Output the [X, Y] coordinate of the center of the cell containing the given text.  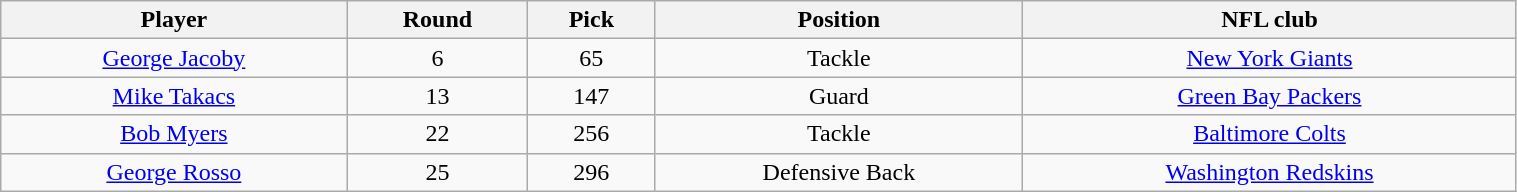
Washington Redskins [1270, 172]
Guard [839, 96]
Position [839, 20]
New York Giants [1270, 58]
296 [592, 172]
Bob Myers [174, 134]
6 [438, 58]
25 [438, 172]
65 [592, 58]
Player [174, 20]
147 [592, 96]
George Rosso [174, 172]
Round [438, 20]
256 [592, 134]
Baltimore Colts [1270, 134]
22 [438, 134]
George Jacoby [174, 58]
Pick [592, 20]
Green Bay Packers [1270, 96]
NFL club [1270, 20]
Mike Takacs [174, 96]
13 [438, 96]
Defensive Back [839, 172]
